Scan for the cell matching the given text and deliver its [X, Y] coordinate at center. 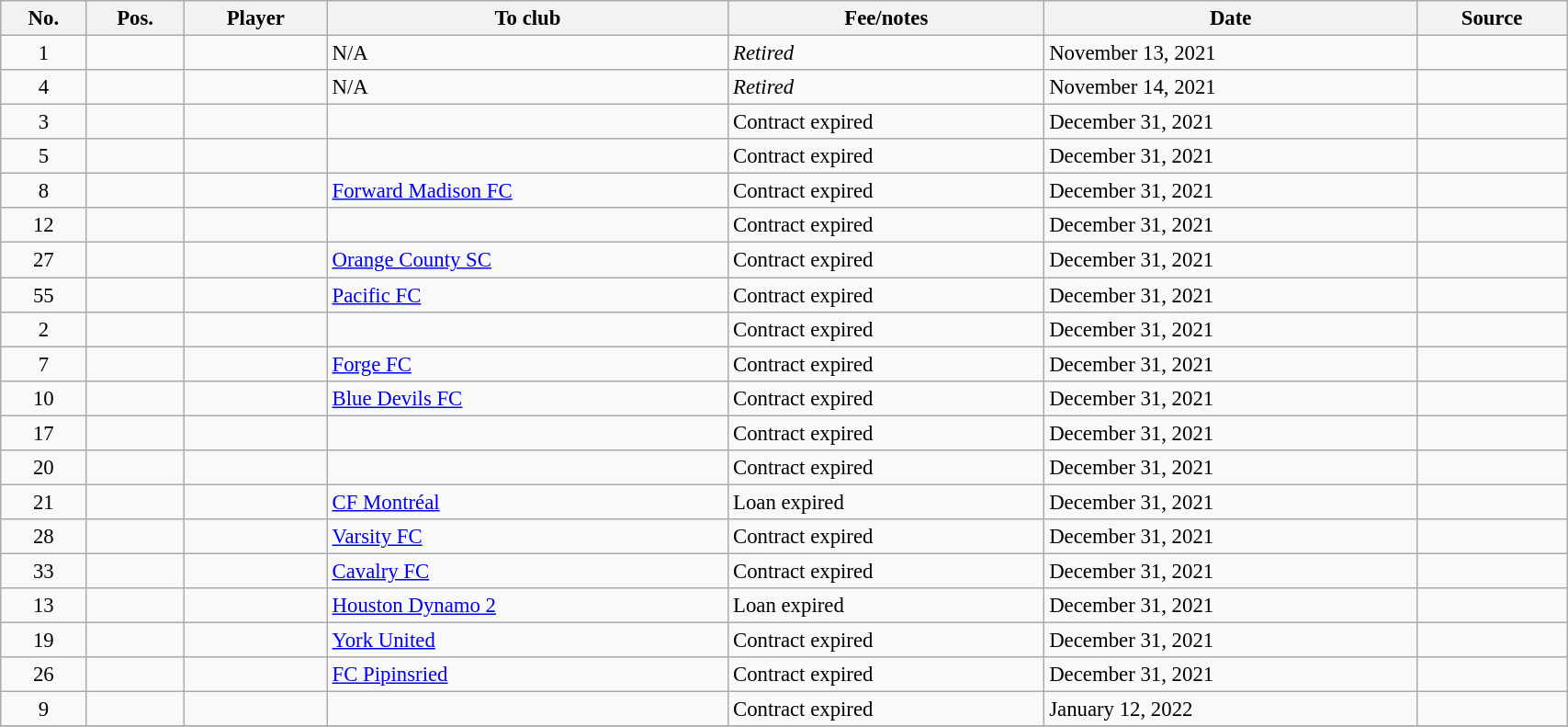
28 [44, 537]
November 13, 2021 [1231, 53]
19 [44, 641]
55 [44, 295]
5 [44, 156]
20 [44, 468]
1 [44, 53]
Player [255, 18]
Blue Devils FC [527, 398]
7 [44, 364]
21 [44, 502]
8 [44, 191]
27 [44, 260]
12 [44, 225]
13 [44, 606]
CF Montréal [527, 502]
Cavalry FC [527, 571]
3 [44, 122]
Orange County SC [527, 260]
November 14, 2021 [1231, 87]
4 [44, 87]
10 [44, 398]
Houston Dynamo 2 [527, 606]
Fee/notes [886, 18]
9 [44, 710]
2 [44, 329]
Source [1492, 18]
17 [44, 433]
Pos. [135, 18]
33 [44, 571]
Forward Madison FC [527, 191]
26 [44, 675]
January 12, 2022 [1231, 710]
Forge FC [527, 364]
Date [1231, 18]
Varsity FC [527, 537]
York United [527, 641]
FC Pipinsried [527, 675]
No. [44, 18]
Pacific FC [527, 295]
To club [527, 18]
